Extract the (x, y) coordinate from the center of the cell holding the provided text.  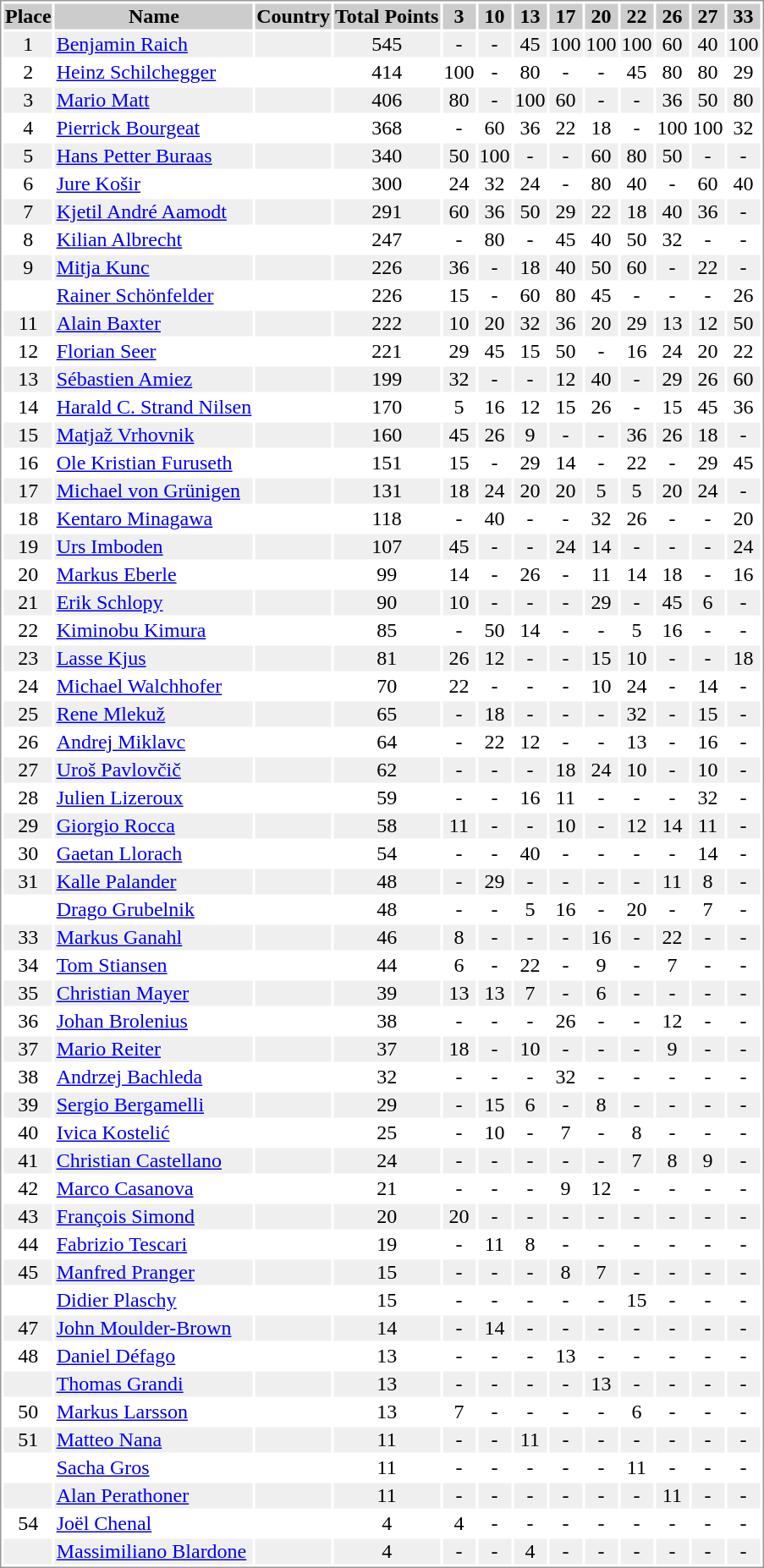
90 (386, 603)
Name (154, 16)
2 (28, 72)
300 (386, 184)
Uroš Pavlovčič (154, 770)
Jure Košir (154, 184)
170 (386, 407)
31 (28, 882)
199 (386, 380)
23 (28, 659)
Tom Stiansen (154, 965)
1 (28, 45)
Andrej Miklavc (154, 742)
Pierrick Bourgeat (154, 128)
Sacha Gros (154, 1467)
62 (386, 770)
Michael von Grünigen (154, 491)
85 (386, 630)
58 (386, 826)
François Simond (154, 1217)
Christian Castellano (154, 1161)
Markus Larsson (154, 1412)
30 (28, 853)
Christian Mayer (154, 994)
Drago Grubelnik (154, 909)
Massimiliano Blardone (154, 1552)
42 (28, 1188)
Markus Eberle (154, 574)
Matteo Nana (154, 1440)
Kiminobu Kimura (154, 630)
59 (386, 798)
545 (386, 45)
131 (386, 491)
160 (386, 436)
368 (386, 128)
Erik Schlopy (154, 603)
46 (386, 938)
Alain Baxter (154, 324)
Hans Petter Buraas (154, 156)
John Moulder-Brown (154, 1329)
Urs Imboden (154, 547)
Ivica Kostelić (154, 1132)
Markus Ganahl (154, 938)
Heinz Schilchegger (154, 72)
Fabrizio Tescari (154, 1244)
99 (386, 574)
414 (386, 72)
291 (386, 212)
Mario Matt (154, 101)
107 (386, 547)
Lasse Kjus (154, 659)
70 (386, 686)
Gaetan Llorach (154, 853)
Kjetil André Aamodt (154, 212)
47 (28, 1329)
35 (28, 994)
43 (28, 1217)
Place (28, 16)
41 (28, 1161)
Joël Chenal (154, 1523)
Rainer Schönfelder (154, 295)
51 (28, 1440)
247 (386, 239)
Florian Seer (154, 351)
Alan Perathoner (154, 1496)
221 (386, 351)
Harald C. Strand Nilsen (154, 407)
Daniel Défago (154, 1356)
Johan Brolenius (154, 1021)
Country (294, 16)
Andrzej Bachleda (154, 1077)
Manfred Pranger (154, 1273)
64 (386, 742)
Marco Casanova (154, 1188)
34 (28, 965)
Sergio Bergamelli (154, 1105)
406 (386, 101)
Didier Plaschy (154, 1300)
Benjamin Raich (154, 45)
28 (28, 798)
Kalle Palander (154, 882)
Mitja Kunc (154, 268)
Rene Mlekuž (154, 715)
Total Points (386, 16)
222 (386, 324)
Sébastien Amiez (154, 380)
Thomas Grandi (154, 1384)
118 (386, 518)
Mario Reiter (154, 1050)
Giorgio Rocca (154, 826)
Kilian Albrecht (154, 239)
340 (386, 156)
81 (386, 659)
Michael Walchhofer (154, 686)
Kentaro Minagawa (154, 518)
Julien Lizeroux (154, 798)
65 (386, 715)
151 (386, 463)
Ole Kristian Furuseth (154, 463)
Matjaž Vrhovnik (154, 436)
